Search for the cell housing the specified text and yield its [x, y] center coordinate. 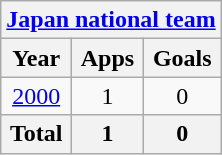
Japan national team [111, 20]
Year [36, 58]
Apps [108, 58]
Goals [182, 58]
2000 [36, 96]
Total [36, 134]
